Determine the (X, Y) coordinate at the center of the cell enclosing the given text.  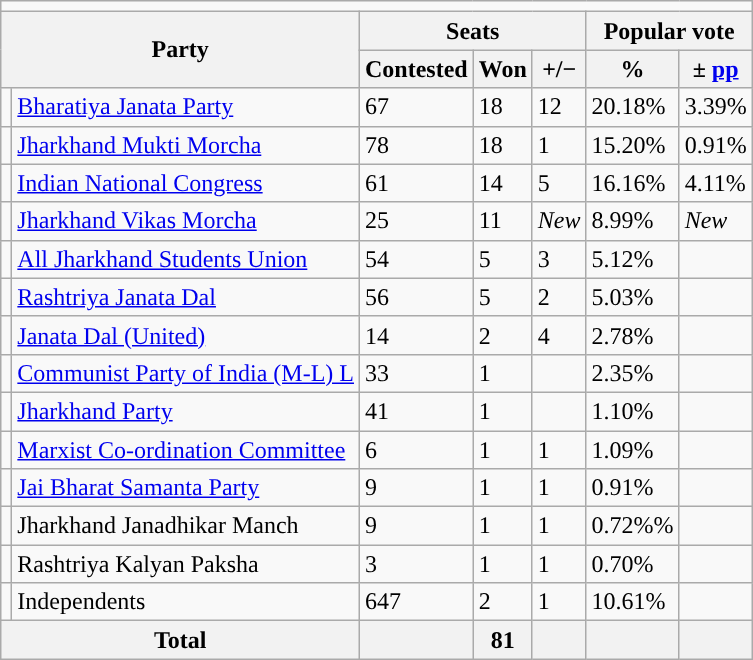
56 (417, 297)
16.16% (632, 183)
2.35% (632, 373)
25 (417, 221)
Won (502, 69)
Jharkhand Mukti Morcha (186, 145)
% (632, 69)
Bharatiya Janata Party (186, 107)
4 (559, 335)
10.61% (632, 602)
Contested (417, 69)
12 (559, 107)
647 (417, 602)
1.09% (632, 449)
Communist Party of India (M-L) L (186, 373)
5.12% (632, 259)
Janata Dal (United) (186, 335)
4.11% (716, 183)
67 (417, 107)
0.72%% (632, 526)
Jai Bharat Samanta Party (186, 488)
6 (417, 449)
11 (502, 221)
Jharkhand Vikas Morcha (186, 221)
Jharkhand Janadhikar Manch (186, 526)
0.70% (632, 564)
15.20% (632, 145)
Jharkhand Party (186, 411)
41 (417, 411)
33 (417, 373)
All Jharkhand Students Union (186, 259)
81 (502, 640)
61 (417, 183)
20.18% (632, 107)
Seats (474, 31)
1.10% (632, 411)
± pp (716, 69)
78 (417, 145)
8.99% (632, 221)
3.39% (716, 107)
54 (417, 259)
5.03% (632, 297)
Indian National Congress (186, 183)
Total (180, 640)
Rashtriya Kalyan Paksha (186, 564)
Party (180, 50)
Independents (186, 602)
Rashtriya Janata Dal (186, 297)
+/− (559, 69)
2.78% (632, 335)
Popular vote (669, 31)
Marxist Co-ordination Committee (186, 449)
